Pinpoint the cell where the given text exists, returning its (X, Y) midpoint coordinate. 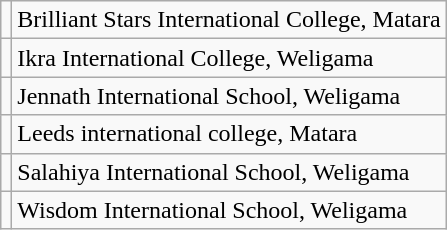
Ikra International College, Weligama (229, 58)
Jennath International School, Weligama (229, 96)
Brilliant Stars International College, Matara (229, 20)
Wisdom International School, Weligama (229, 210)
Leeds international college, Matara (229, 134)
Salahiya International School, Weligama (229, 172)
